Output the (X, Y) coordinate of the center of the cell containing the given text.  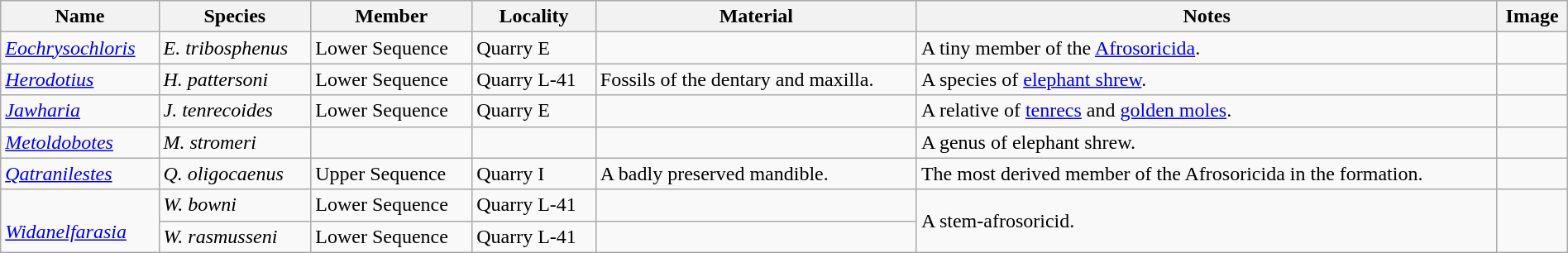
A genus of elephant shrew. (1207, 142)
A badly preserved mandible. (756, 174)
M. stromeri (235, 142)
Q. oligocaenus (235, 174)
Member (392, 17)
Metoldobotes (79, 142)
Eochrysochloris (79, 48)
A relative of tenrecs and golden moles. (1207, 111)
Herodotius (79, 79)
Image (1532, 17)
Locality (534, 17)
Fossils of the dentary and maxilla. (756, 79)
A species of elephant shrew. (1207, 79)
Material (756, 17)
H. pattersoni (235, 79)
A stem-afrosoricid. (1207, 221)
A tiny member of the Afrosoricida. (1207, 48)
Notes (1207, 17)
J. tenrecoides (235, 111)
The most derived member of the Afrosoricida in the formation. (1207, 174)
Quarry I (534, 174)
Widanelfarasia (79, 221)
Jawharia (79, 111)
Species (235, 17)
Upper Sequence (392, 174)
W. rasmusseni (235, 236)
Qatranilestes (79, 174)
E. tribosphenus (235, 48)
W. bowni (235, 205)
Name (79, 17)
